Identify which cell holds the provided text, then report its (X, Y) central coordinate. 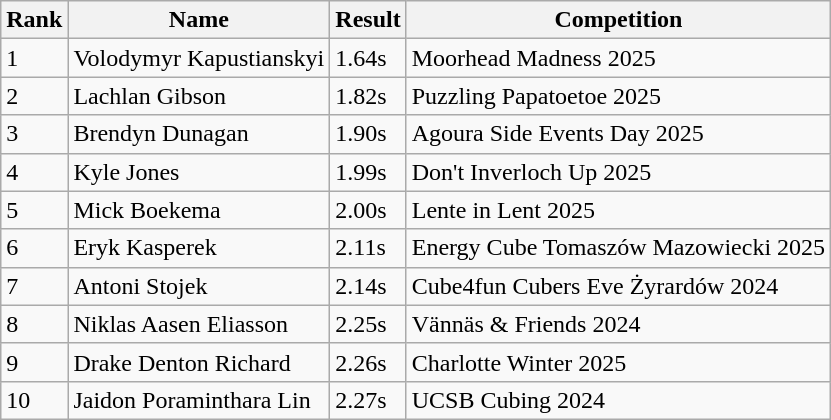
6 (34, 248)
Energy Cube Tomaszów Mazowiecki 2025 (618, 248)
Jaidon Poraminthara Lin (199, 400)
Kyle Jones (199, 172)
Puzzling Papatoetoe 2025 (618, 96)
Mick Boekema (199, 210)
Result (368, 20)
1.64s (368, 58)
2.27s (368, 400)
2.11s (368, 248)
Antoni Stojek (199, 286)
8 (34, 324)
5 (34, 210)
3 (34, 134)
9 (34, 362)
2.25s (368, 324)
Drake Denton Richard (199, 362)
1.90s (368, 134)
Lachlan Gibson (199, 96)
Niklas Aasen Eliasson (199, 324)
Rank (34, 20)
Charlotte Winter 2025 (618, 362)
Moorhead Madness 2025 (618, 58)
2.14s (368, 286)
1.82s (368, 96)
Brendyn Dunagan (199, 134)
Don't Inverloch Up 2025 (618, 172)
Lente in Lent 2025 (618, 210)
Cube4fun Cubers Eve Żyrardów 2024 (618, 286)
UCSB Cubing 2024 (618, 400)
Agoura Side Events Day 2025 (618, 134)
Vännäs & Friends 2024 (618, 324)
1 (34, 58)
2 (34, 96)
Volodymyr Kapustianskyi (199, 58)
1.99s (368, 172)
10 (34, 400)
2.00s (368, 210)
4 (34, 172)
2.26s (368, 362)
Competition (618, 20)
Eryk Kasperek (199, 248)
Name (199, 20)
7 (34, 286)
